Extract the (X, Y) coordinate from the center of the cell holding the provided text.  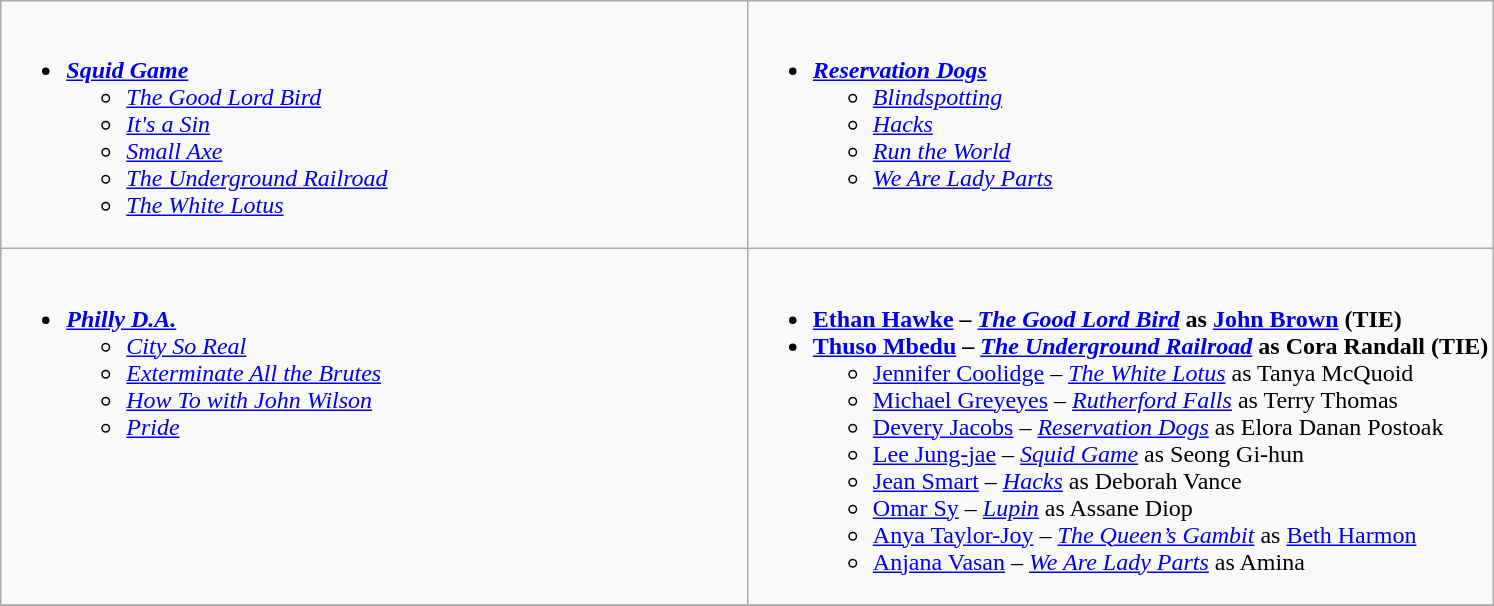
Squid GameThe Good Lord BirdIt's a SinSmall AxeThe Underground RailroadThe White Lotus (374, 125)
Reservation DogsBlindspottingHacksRun the WorldWe Are Lady Parts (1120, 125)
Philly D.A.City So RealExterminate All the BrutesHow To with John WilsonPride (374, 427)
